Provide the [x, y] coordinate of the cell's center where the given text is located.  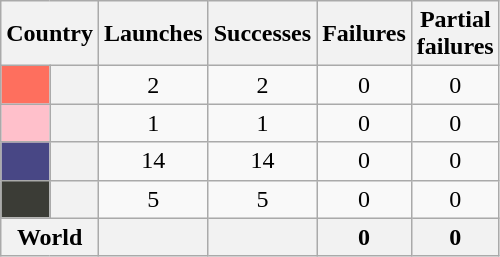
Failures [364, 34]
Successes [262, 34]
Launches [153, 34]
World [50, 237]
Country [50, 34]
Partial failures [455, 34]
